From the cell containing the given text, extract its center point as [x, y] coordinate. 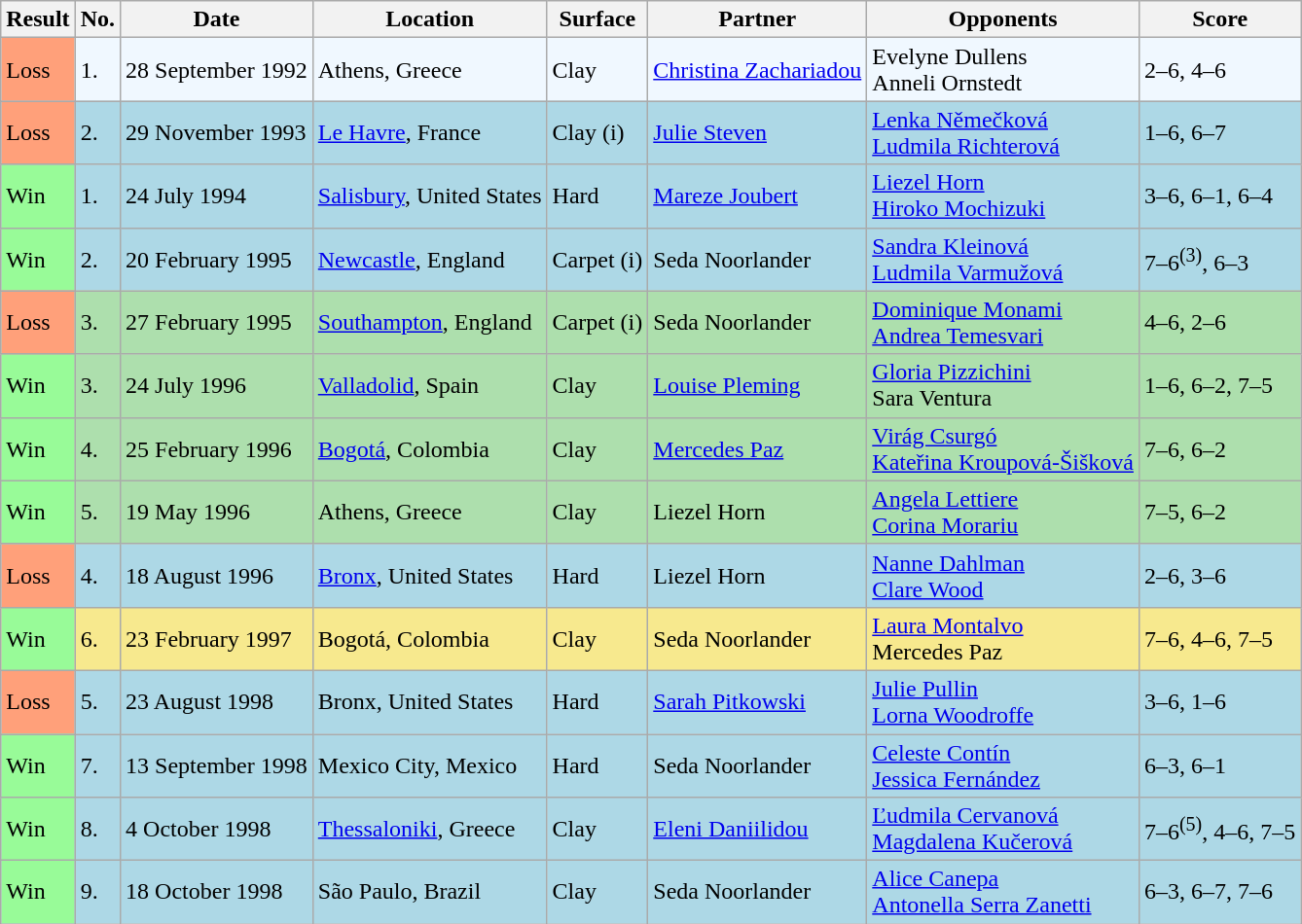
Laura Montalvo Mercedes Paz [1003, 638]
Sarah Pitkowski [757, 702]
6–3, 6–7, 7–6 [1219, 893]
Mareze Joubert [757, 196]
Mercedes Paz [757, 449]
7–6, 6–2 [1219, 449]
Eleni Daniilidou [757, 829]
7–5, 6–2 [1219, 512]
Alice Canepa Antonella Serra Zanetti [1003, 893]
Valladolid, Spain [430, 385]
2–6, 4–6 [1219, 70]
Nanne Dahlman Clare Wood [1003, 576]
20 February 1995 [217, 259]
Thessaloniki, Greece [430, 829]
Result [38, 19]
8. [97, 829]
24 July 1996 [217, 385]
2–6, 3–6 [1219, 576]
27 February 1995 [217, 323]
18 August 1996 [217, 576]
Lenka Němečková Ludmila Richterová [1003, 132]
7–6, 4–6, 7–5 [1219, 638]
Julie Steven [757, 132]
Surface [597, 19]
4 October 1998 [217, 829]
São Paulo, Brazil [430, 893]
Clay (i) [597, 132]
19 May 1996 [217, 512]
Dominique Monami Andrea Temesvari [1003, 323]
6–3, 6–1 [1219, 764]
3–6, 6–1, 6–4 [1219, 196]
Southampton, England [430, 323]
No. [97, 19]
23 February 1997 [217, 638]
Julie Pullin Lorna Woodroffe [1003, 702]
Location [430, 19]
Celeste Contín Jessica Fernández [1003, 764]
9. [97, 893]
Opponents [1003, 19]
4–6, 2–6 [1219, 323]
25 February 1996 [217, 449]
Score [1219, 19]
Salisbury, United States [430, 196]
13 September 1998 [217, 764]
Angela Lettiere Corina Morariu [1003, 512]
7–6(3), 6–3 [1219, 259]
Evelyne Dullens Anneli Ornstedt [1003, 70]
23 August 1998 [217, 702]
29 November 1993 [217, 132]
Mexico City, Mexico [430, 764]
Ľudmila Cervanová Magdalena Kučerová [1003, 829]
1–6, 6–2, 7–5 [1219, 385]
Gloria Pizzichini Sara Ventura [1003, 385]
Liezel Horn Hiroko Mochizuki [1003, 196]
18 October 1998 [217, 893]
7–6(5), 4–6, 7–5 [1219, 829]
6. [97, 638]
1–6, 6–7 [1219, 132]
Sandra Kleinová Ludmila Varmužová [1003, 259]
24 July 1994 [217, 196]
Christina Zachariadou [757, 70]
Date [217, 19]
Le Havre, France [430, 132]
Virág Csurgó Kateřina Kroupová-Šišková [1003, 449]
7. [97, 764]
28 September 1992 [217, 70]
Partner [757, 19]
3–6, 1–6 [1219, 702]
Louise Pleming [757, 385]
Newcastle, England [430, 259]
